Search for the cell housing the specified text and yield its (X, Y) center coordinate. 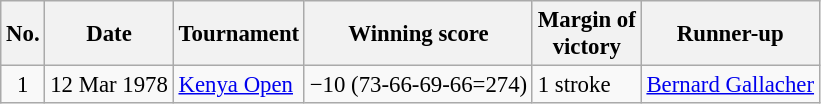
Runner-up (730, 34)
Kenya Open (238, 85)
Date (109, 34)
Bernard Gallacher (730, 85)
No. (23, 34)
Winning score (418, 34)
−10 (73-66-69-66=274) (418, 85)
1 (23, 85)
Margin ofvictory (586, 34)
1 stroke (586, 85)
12 Mar 1978 (109, 85)
Tournament (238, 34)
